Output the (x, y) coordinate of the center of the cell containing the given text.  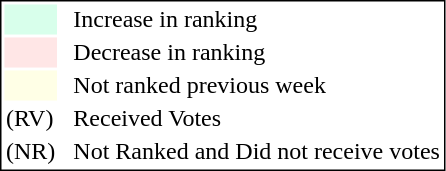
(NR) (30, 151)
Not ranked previous week (257, 85)
(RV) (30, 119)
Not Ranked and Did not receive votes (257, 151)
Received Votes (257, 119)
Decrease in ranking (257, 53)
Increase in ranking (257, 19)
